Detect which cell encompasses the target text, then output its [X, Y] center coordinate. 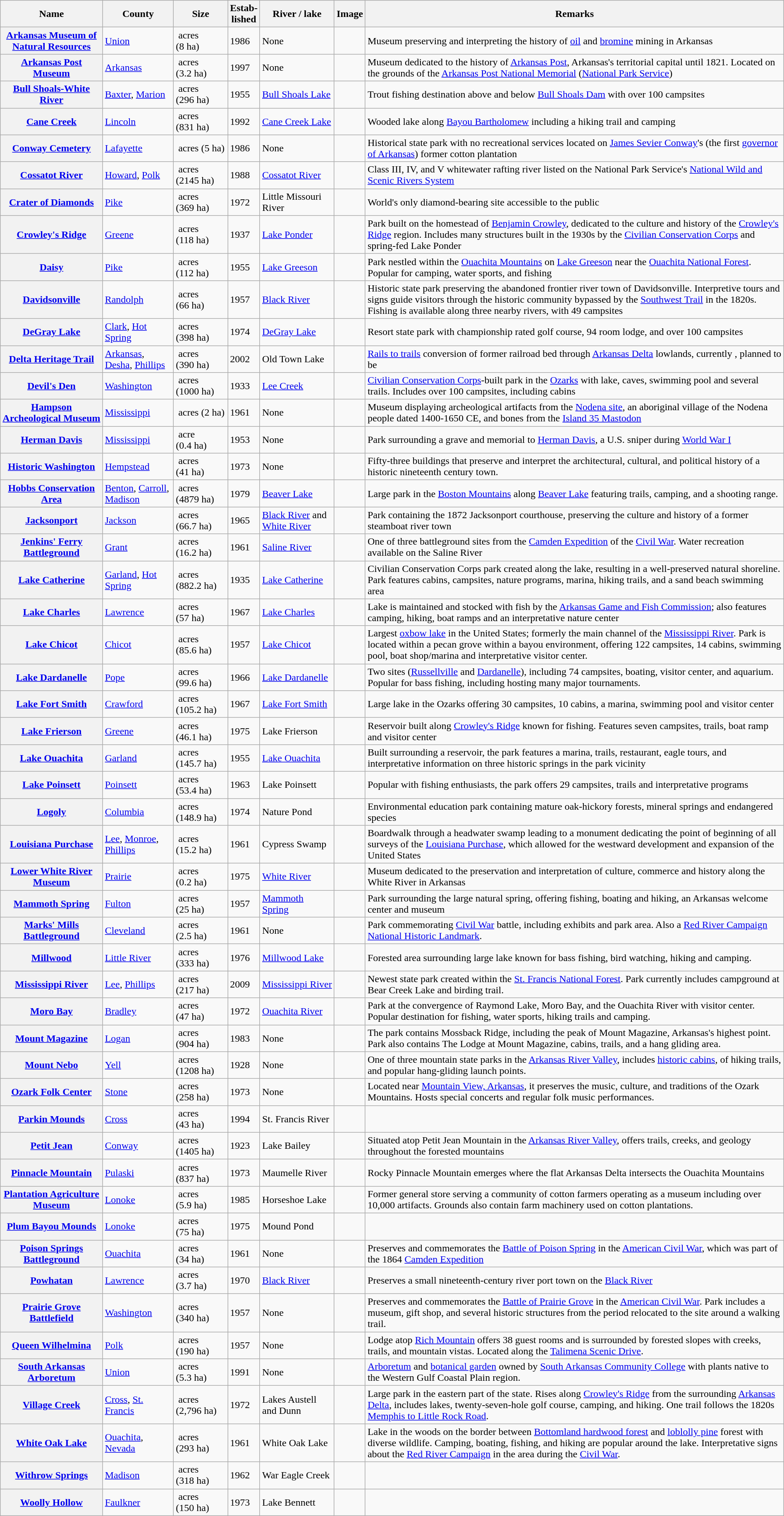
Lee, Monroe, Phillips [138, 844]
acres (43 ha) [201, 1119]
acres (75 ha) [201, 1227]
acres (5 ha) [201, 148]
acres (3.2 ha) [201, 68]
Ouachita River [297, 1011]
1953 [244, 440]
Arboretum and botanical garden owned by South Arkansas Community College with plants native to the Western Gulf Coastal Plain region. [574, 1372]
acres (1405 ha) [201, 1145]
acres (1208 ha) [201, 1065]
acres (882.2 ha) [201, 580]
Rocky Pinnacle Mountain emerges where the flat Arkansas Delta intersects the Ouachita Mountains [574, 1173]
Pope [138, 677]
Poinsett [138, 785]
Wooded lake along Bayou Bartholomew including a hiking trail and camping [574, 122]
acres (41 ha) [201, 466]
Ouachita [138, 1253]
acres (57 ha) [201, 612]
Randolph [138, 299]
Jacksonport [51, 520]
Howard, Polk [138, 175]
Garland [138, 758]
1992 [244, 122]
Newest state park created within the St. Francis National Forest. Park currently includes campground at Bear Creek Lake and birding trail. [574, 984]
Stone [138, 1092]
World's only diamond-bearing site accessible to the public [574, 202]
1976 [244, 958]
Queen Wilhelmina [51, 1346]
Cleveland [138, 930]
Park surrounding the large natural spring, offering fishing, boating and hiking, an Arkansas welcome center and museum [574, 904]
Horseshoe Lake [297, 1199]
1935 [244, 580]
Bull Shoals-White River [51, 94]
Marks' Mills Battleground [51, 930]
Park surrounding a grave and memorial to Herman Davis, a U.S. sniper during World War I [574, 440]
Columbia [138, 811]
Park nestled within the Ouachita Mountains on Lake Greeson near the Ouachita National Forest. Popular for camping, water sports, and fishing [574, 267]
Mound Pond [297, 1227]
acres (904 ha) [201, 1038]
acres (150 ha) [201, 1502]
1965 [244, 520]
Pinnacle Mountain [51, 1173]
Conway Cemetery [51, 148]
1937 [244, 234]
1963 [244, 785]
1933 [244, 386]
acre (0.4 ha) [201, 440]
acres (105.2 ha) [201, 704]
Arkansas, Desha, Phillips [138, 359]
Lafayette [138, 148]
acres (8 ha) [201, 41]
acres (2,796 ha) [201, 1405]
Logan [138, 1038]
Lower White River Museum [51, 877]
1983 [244, 1038]
Saline River [297, 548]
Petit Jean [51, 1145]
Preserves a small nineteenth-century river port town on the Black River [574, 1280]
Black River and White River [297, 520]
acres (145.7 ha) [201, 758]
acres (3.7 ha) [201, 1280]
Reservoir built along Crowley's Ridge known for fishing. Features seven campsites, trails, boat ramp and visitor center [574, 731]
Hampson Archeological Museum [51, 413]
acres (831 ha) [201, 122]
acres (258 ha) [201, 1092]
Beaver Lake [297, 494]
Crowley's Ridge [51, 234]
Arkansas Post Museum [51, 68]
Fulton [138, 904]
Park commemorating Civil War battle, including exhibits and park area. Also a Red River Campaign National Historic Landmark. [574, 930]
1994 [244, 1119]
Forested area surrounding large lake known for bass fishing, bird watching, hiking and camping. [574, 958]
Ouachita, Nevada [138, 1443]
Historic Washington [51, 466]
1985 [244, 1199]
War Eagle Creek [297, 1475]
Hempstead [138, 466]
acres (340 ha) [201, 1313]
Arkansas [138, 68]
acres (66.7 ha) [201, 520]
Madison [138, 1475]
Lincoln [138, 122]
Situated atop Petit Jean Mountain in the Arkansas River Valley, offers trails, creeks, and geology throughout the forested mountains [574, 1145]
acres (85.6 ha) [201, 645]
Crater of Diamonds [51, 202]
Poison Springs Battleground [51, 1253]
Large park in the Boston Mountains along Beaver Lake featuring trails, camping, and a shooting range. [574, 494]
One of three mountain state parks in the Arkansas River Valley, includes historic cabins, of hiking trails, and popular hang-gliding launch points. [574, 1065]
St. Francis River [297, 1119]
Lake Bennett [297, 1502]
acres (47 ha) [201, 1011]
acres (118 ha) [201, 234]
1991 [244, 1372]
1928 [244, 1065]
Cypress Swamp [297, 844]
Cane Creek Lake [297, 122]
One of three battleground sites from the Camden Expedition of the Civil War. Water recreation available on the Saline River [574, 548]
acres (837 ha) [201, 1173]
Preserves and commemorates the Battle of Poison Spring in the American Civil War, which was part of the 1864 Camden Expedition [574, 1253]
acres (369 ha) [201, 202]
Image [350, 14]
Fifty-three buildings that preserve and interpret the architectural, cultural, and political history of a historic nineteenth century town. [574, 466]
Benton, Carroll, Madison [138, 494]
Bradley [138, 1011]
Lee Creek [297, 386]
Crawford [138, 704]
Rails to trails conversion of former railroad bed through Arkansas Delta lowlands, currently , planned to be [574, 359]
Environmental education park containing mature oak-hickory forests, mineral springs and endangered species [574, 811]
Ozark Folk Center [51, 1092]
Mount Nebo [51, 1065]
Conway [138, 1145]
1970 [244, 1280]
acres (2.5 ha) [201, 930]
Millwood [51, 958]
Pulaski [138, 1173]
Mount Magazine [51, 1038]
Historical state park with no recreational services located on James Sevier Conway's (the first governor of Arkansas) former cotton plantation [574, 148]
Cross, St. Francis [138, 1405]
acres (112 ha) [201, 267]
Village Creek [51, 1405]
Louisiana Purchase [51, 844]
1988 [244, 175]
Size [201, 14]
Hobbs Conservation Area [51, 494]
acres (5.9 ha) [201, 1199]
Prairie [138, 877]
acres (1000 ha) [201, 386]
acres (99.6 ha) [201, 677]
1997 [244, 68]
Class III, IV, and V whitewater rafting river listed on the National Park Service's National Wild and Scenic Rivers System [574, 175]
Plum Bayou Mounds [51, 1227]
Powhatan [51, 1280]
acres (398 ha) [201, 332]
Baxter, Marion [138, 94]
1979 [244, 494]
Daisy [51, 267]
acres (190 ha) [201, 1346]
Garland, Hot Spring [138, 580]
acres (390 ha) [201, 359]
Parkin Mounds [51, 1119]
Resort state park with championship rated golf course, 94 room lodge, and over 100 campsites [574, 332]
Davidsonville [51, 299]
White River [297, 877]
acres (46.1 ha) [201, 731]
River / lake [297, 14]
Moro Bay [51, 1011]
acres (148.9 ha) [201, 811]
Little River [138, 958]
acres (15.2 ha) [201, 844]
Prairie Grove Battlefield [51, 1313]
Woolly Hollow [51, 1502]
Museum preserving and interpreting the history of oil and bromine mining in Arkansas [574, 41]
acres (293 ha) [201, 1443]
Polk [138, 1346]
acres (66 ha) [201, 299]
acres (2 ha) [201, 413]
Lake Greeson [297, 267]
acres (5.3 ha) [201, 1372]
Herman Davis [51, 440]
1923 [244, 1145]
Yell [138, 1065]
Park containing the 1872 Jacksonport courthouse, preserving the culture and history of a former steamboat river town [574, 520]
Estab-lished [244, 14]
acres (217 ha) [201, 984]
Lakes Austell and Dunn [297, 1405]
Cross [138, 1119]
2002 [244, 359]
Withrow Springs [51, 1475]
Arkansas Museum of Natural Resources [51, 41]
Clark, Hot Spring [138, 332]
2009 [244, 984]
Delta Heritage Trail [51, 359]
Museum dedicated to the preservation and interpretation of culture, commerce and history along the White River in Arkansas [574, 877]
acres (318 ha) [201, 1475]
Faulkner [138, 1502]
Trout fishing destination above and below Bull Shoals Dam with over 100 campsites [574, 94]
acres (16.2 ha) [201, 548]
Plantation Agriculture Museum [51, 1199]
acres (4879 ha) [201, 494]
Remarks [574, 14]
Old Town Lake [297, 359]
acres (333 ha) [201, 958]
Name [51, 14]
acres (2145 ha) [201, 175]
Bull Shoals Lake [297, 94]
Nature Pond [297, 811]
acres (53.4 ha) [201, 785]
Little Missouri River [297, 202]
Logoly [51, 811]
Lake Ponder [297, 234]
Jackson [138, 520]
acres (0.2 ha) [201, 877]
acres (25 ha) [201, 904]
Large lake in the Ozarks offering 30 campsites, 10 cabins, a marina, swimming pool and visitor center [574, 704]
County [138, 14]
Cane Creek [51, 122]
Lee, Phillips [138, 984]
acres (296 ha) [201, 94]
Millwood Lake [297, 958]
acres (34 ha) [201, 1253]
Popular with fishing enthusiasts, the park offers 29 campsites, trails and interpretative programs [574, 785]
Devil's Den [51, 386]
Lake Bailey [297, 1145]
Grant [138, 548]
1966 [244, 677]
Jenkins' Ferry Battleground [51, 548]
South Arkansas Arboretum [51, 1372]
Maumelle River [297, 1173]
1962 [244, 1475]
Chicot [138, 645]
